Locate the cell with the specified text and output its [X, Y] center coordinate. 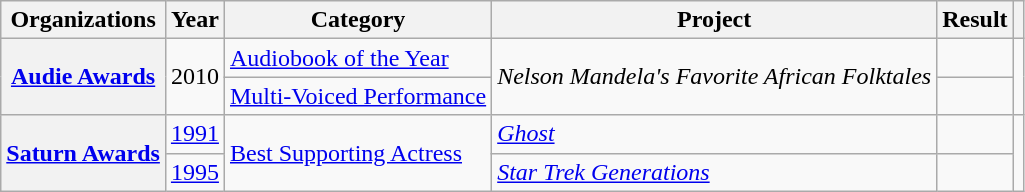
1995 [194, 172]
1991 [194, 134]
Nelson Mandela's Favorite African Folktales [714, 77]
2010 [194, 77]
Year [194, 20]
Multi-Voiced Performance [358, 96]
Audie Awards [84, 77]
Category [358, 20]
Saturn Awards [84, 153]
Result [975, 20]
Star Trek Generations [714, 172]
Organizations [84, 20]
Ghost [714, 134]
Best Supporting Actress [358, 153]
Project [714, 20]
Audiobook of the Year [358, 58]
